Pinpoint the cell where the given text exists, returning its [x, y] midpoint coordinate. 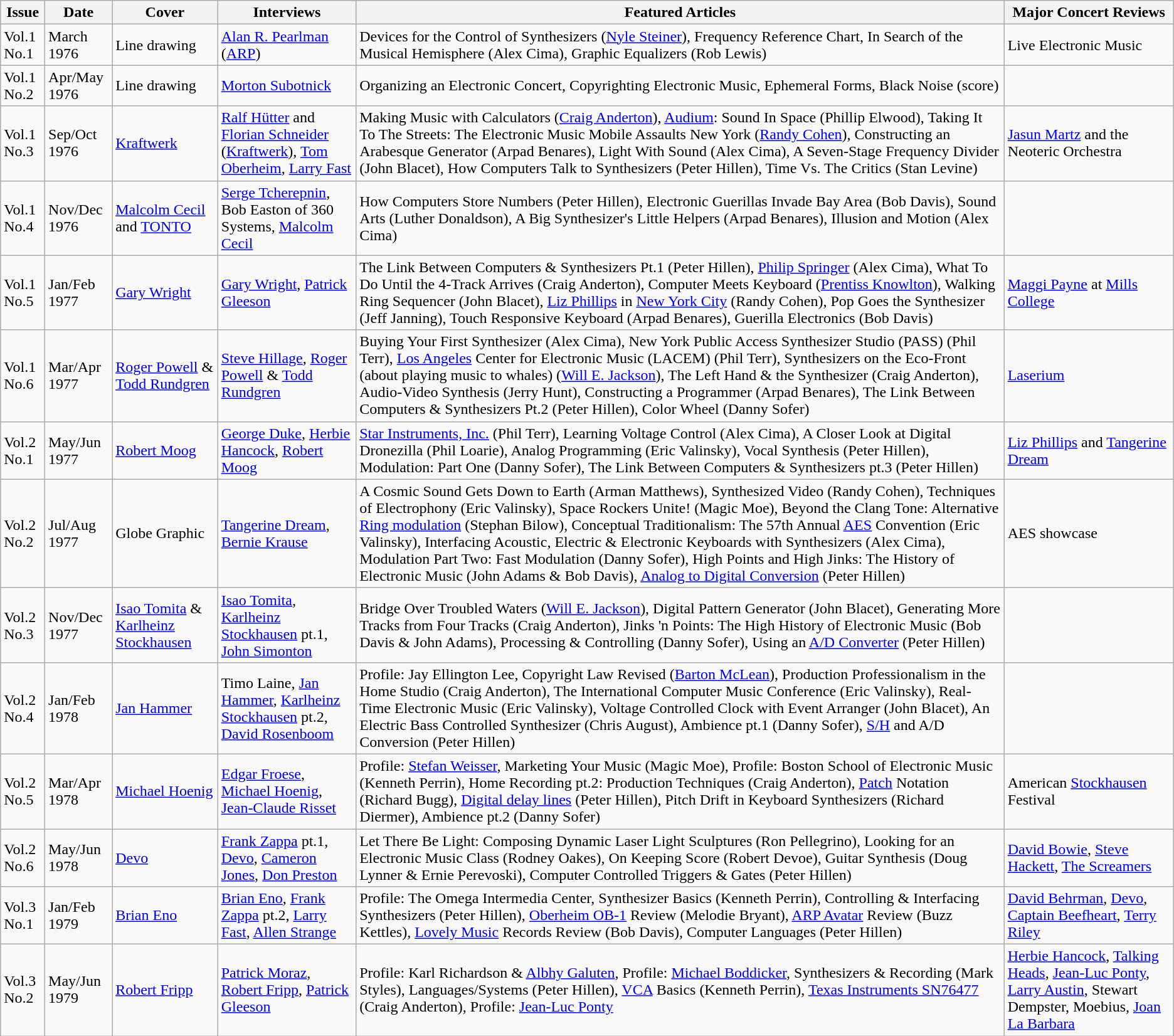
Jan/Feb 1977 [79, 292]
Jan Hammer [166, 708]
Herbie Hancock, Talking Heads, Jean-Luc Ponty, Larry Austin, Stewart Dempster, Moebius, Joan La Barbara [1089, 990]
Edgar Froese, Michael Hoenig, Jean-Claude Risset [287, 791]
May/Jun 1978 [79, 858]
American Stockhausen Festival [1089, 791]
Vol.2 No.1 [23, 450]
Laserium [1089, 376]
Organizing an Electronic Concert, Copyrighting Electronic Music, Ephemeral Forms, Black Noise (score) [680, 85]
Jasun Martz and the Neoteric Orchestra [1089, 143]
Isao Tomita & Karlheinz Stockhausen [166, 625]
David Behrman, Devo, Captain Beefheart, Terry Riley [1089, 916]
Vol.1 No.6 [23, 376]
Vol.3 No.1 [23, 916]
Apr/May 1976 [79, 85]
Sep/Oct 1976 [79, 143]
Vol.3 No.2 [23, 990]
Patrick Moraz, Robert Fripp, Patrick Gleeson [287, 990]
March 1976 [79, 45]
Robert Moog [166, 450]
Vol.1 No.2 [23, 85]
Vol.2 No.5 [23, 791]
Mar/Apr 1977 [79, 376]
Vol.2 No.4 [23, 708]
Issue [23, 13]
Gary Wright, Patrick Gleeson [287, 292]
Featured Articles [680, 13]
Serge Tcherepnin, Bob Easton of 360 Systems, Malcolm Cecil [287, 218]
Timo Laine, Jan Hammer, Karlheinz Stockhausen pt.2, David Rosenboom [287, 708]
Interviews [287, 13]
Vol.2 No.2 [23, 533]
Michael Hoenig [166, 791]
Live Electronic Music [1089, 45]
Jan/Feb 1979 [79, 916]
Brian Eno, Frank Zappa pt.2, Larry Fast, Allen Strange [287, 916]
Jan/Feb 1978 [79, 708]
Vol.2 No.3 [23, 625]
Gary Wright [166, 292]
Cover [166, 13]
Date [79, 13]
AES showcase [1089, 533]
Vol.1 No.1 [23, 45]
May/Jun 1977 [79, 450]
Kraftwerk [166, 143]
Jul/Aug 1977 [79, 533]
Globe Graphic [166, 533]
Devo [166, 858]
Morton Subotnick [287, 85]
Ralf Hütter and Florian Schneider (Kraftwerk), Tom Oberheim, Larry Fast [287, 143]
Steve Hillage, Roger Powell & Todd Rundgren [287, 376]
Vol.1 No.4 [23, 218]
Isao Tomita, Karlheinz Stockhausen pt.1, John Simonton [287, 625]
Alan R. Pearlman (ARP) [287, 45]
Frank Zappa pt.1, Devo, Cameron Jones, Don Preston [287, 858]
Nov/Dec 1977 [79, 625]
George Duke, Herbie Hancock, Robert Moog [287, 450]
David Bowie, Steve Hackett, The Screamers [1089, 858]
Nov/Dec 1976 [79, 218]
Roger Powell & Todd Rundgren [166, 376]
Malcolm Cecil and TONTO [166, 218]
Brian Eno [166, 916]
Vol.1 No.5 [23, 292]
Mar/Apr 1978 [79, 791]
Maggi Payne at Mills College [1089, 292]
May/Jun 1979 [79, 990]
Vol.2 No.6 [23, 858]
Tangerine Dream, Bernie Krause [287, 533]
Vol.1 No.3 [23, 143]
Major Concert Reviews [1089, 13]
Robert Fripp [166, 990]
Liz Phillips and Tangerine Dream [1089, 450]
